From the cell containing the given text, extract its center point as (X, Y) coordinate. 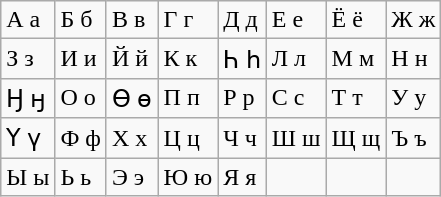
Д д (242, 20)
И и (81, 59)
Ш ш (296, 138)
Ф ф (81, 138)
Ж ж (414, 20)
Ь ь (81, 177)
П п (188, 98)
Ү ү (28, 138)
К к (188, 59)
Н н (414, 59)
Ъ ъ (414, 138)
Ы ы (28, 177)
А а (28, 20)
Е е (296, 20)
Т т (356, 98)
Ц ц (188, 138)
О о (81, 98)
Ё ё (356, 20)
Л л (296, 59)
Г г (188, 20)
У у (414, 98)
С с (296, 98)
В в (132, 20)
Э э (132, 177)
Б б (81, 20)
З з (28, 59)
Х х (132, 138)
Щ щ (356, 138)
Р р (242, 98)
Ө ө (132, 98)
М м (356, 59)
Ӈ ӈ (28, 98)
Ч ч (242, 138)
Й й (132, 59)
Һ һ (242, 59)
Я я (242, 177)
Ю ю (188, 177)
